Detect which cell encompasses the target text, then output its [x, y] center coordinate. 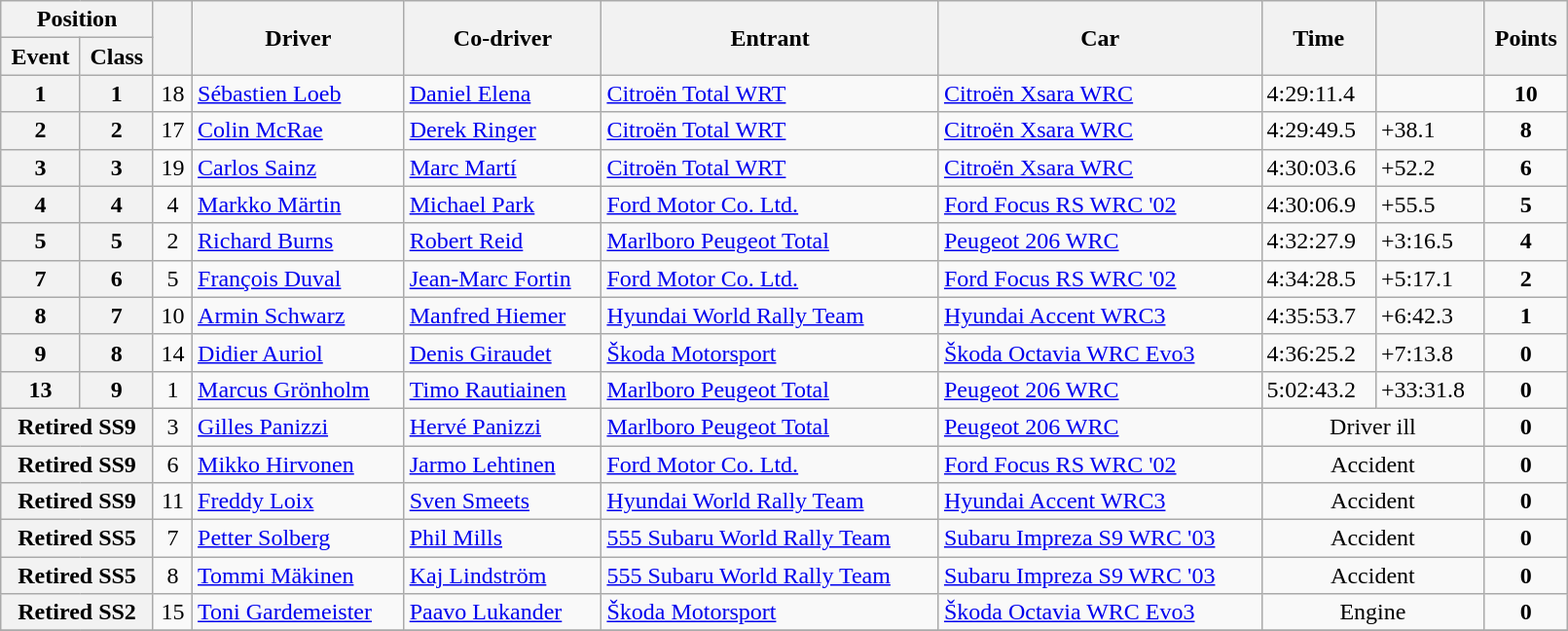
Phil Mills [502, 538]
Toni Gardemeister [299, 612]
Event [41, 56]
Derek Ringer [502, 130]
Mikko Hirvonen [299, 464]
15 [172, 612]
+7:13.8 [1429, 353]
Kaj Lindström [502, 575]
Denis Giraudet [502, 353]
Timo Rautiainen [502, 390]
Markko Märtin [299, 204]
Sven Smeets [502, 501]
Hervé Panizzi [502, 427]
Engine [1372, 612]
4:30:06.9 [1318, 204]
+33:31.8 [1429, 390]
François Duval [299, 278]
4:29:49.5 [1318, 130]
Daniel Elena [502, 93]
Driver ill [1372, 427]
Gilles Panizzi [299, 427]
Carlos Sainz [299, 167]
Marc Martí [502, 167]
4:35:53.7 [1318, 315]
+55.5 [1429, 204]
14 [172, 353]
Tommi Mäkinen [299, 575]
+6:42.3 [1429, 315]
Jarmo Lehtinen [502, 464]
Colin McRae [299, 130]
+38.1 [1429, 130]
Freddy Loix [299, 501]
Retired SS2 [78, 612]
Sébastien Loeb [299, 93]
Car [1100, 38]
13 [41, 390]
17 [172, 130]
19 [172, 167]
4:32:27.9 [1318, 241]
Points [1526, 38]
Position [78, 19]
5:02:43.2 [1318, 390]
Richard Burns [299, 241]
11 [172, 501]
4:30:03.6 [1318, 167]
+5:17.1 [1429, 278]
+3:16.5 [1429, 241]
Didier Auriol [299, 353]
Robert Reid [502, 241]
Marcus Grönholm [299, 390]
Armin Schwarz [299, 315]
Jean-Marc Fortin [502, 278]
Class [117, 56]
Time [1318, 38]
Driver [299, 38]
Paavo Lukander [502, 612]
Entrant [770, 38]
Michael Park [502, 204]
4:36:25.2 [1318, 353]
Petter Solberg [299, 538]
Co-driver [502, 38]
+52.2 [1429, 167]
4:29:11.4 [1318, 93]
18 [172, 93]
4:34:28.5 [1318, 278]
Manfred Hiemer [502, 315]
